Return the (X, Y) coordinate for the center point of the cell that contains the specified text.  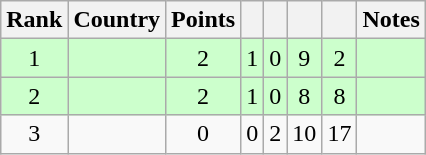
Rank (34, 20)
Country (117, 20)
Notes (391, 20)
3 (34, 134)
Points (204, 20)
10 (304, 134)
17 (340, 134)
9 (304, 58)
